Locate the cell with the specified text and output its (X, Y) center coordinate. 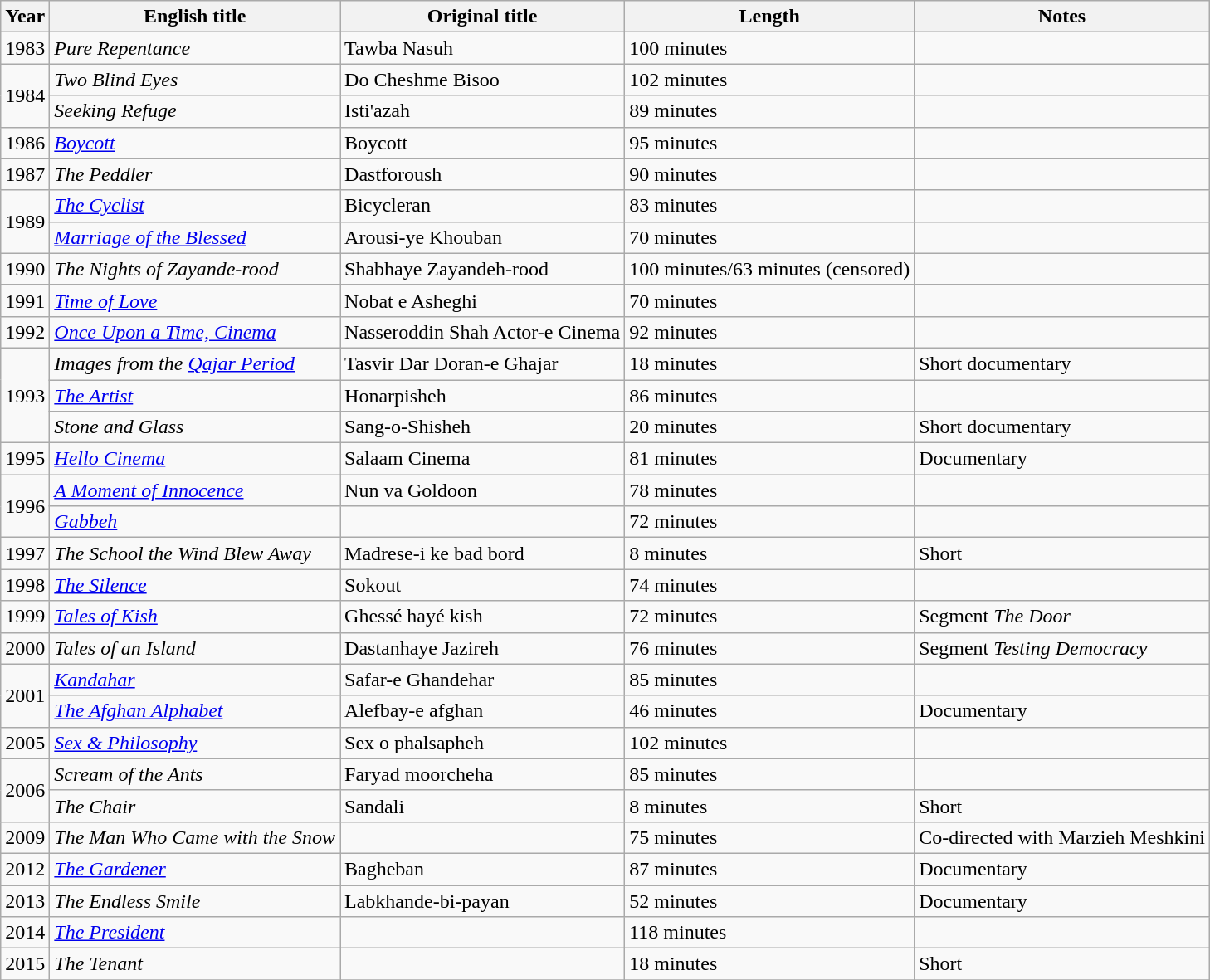
Do Cheshme Bisoo (483, 80)
1995 (25, 459)
Marriage of the Blessed (195, 237)
2012 (25, 869)
1986 (25, 143)
Labkhande-bi-payan (483, 900)
1991 (25, 300)
74 minutes (770, 585)
Original title (483, 17)
Co-directed with Marzieh Meshkini (1062, 837)
2000 (25, 648)
Once Upon a Time, Cinema (195, 332)
The Silence (195, 585)
Nun va Goldoon (483, 490)
Stone and Glass (195, 427)
Year (25, 17)
2006 (25, 790)
Dastforoush (483, 174)
Tasvir Dar Doran-e Ghajar (483, 363)
The Tenant (195, 964)
The Artist (195, 396)
Nasseroddin Shah Actor-e Cinema (483, 332)
Length (770, 17)
The President (195, 933)
The Nights of Zayande-rood (195, 269)
46 minutes (770, 711)
1990 (25, 269)
The Afghan Alphabet (195, 711)
1998 (25, 585)
89 minutes (770, 111)
1983 (25, 48)
Nobat e Asheghi (483, 300)
Isti'azah (483, 111)
Ghessé hayé kish (483, 617)
Bicycleran (483, 206)
100 minutes (770, 48)
Gabbeh (195, 522)
Safar-e Ghandehar (483, 680)
Scream of the Ants (195, 774)
Hello Cinema (195, 459)
The Man Who Came with the Snow (195, 837)
Sex o phalsapheh (483, 743)
Dastanhaye Jazireh (483, 648)
Arousi-ye Khouban (483, 237)
78 minutes (770, 490)
1992 (25, 332)
Sokout (483, 585)
92 minutes (770, 332)
1993 (25, 395)
The Peddler (195, 174)
81 minutes (770, 459)
83 minutes (770, 206)
87 minutes (770, 869)
Tales of an Island (195, 648)
Tales of Kish (195, 617)
20 minutes (770, 427)
1997 (25, 553)
76 minutes (770, 648)
86 minutes (770, 396)
2009 (25, 837)
English title (195, 17)
Notes (1062, 17)
Kandahar (195, 680)
Bagheban (483, 869)
1984 (25, 95)
95 minutes (770, 143)
The Gardener (195, 869)
118 minutes (770, 933)
Segment The Door (1062, 617)
1999 (25, 617)
1989 (25, 222)
The Cyclist (195, 206)
75 minutes (770, 837)
Salaam Cinema (483, 459)
Seeking Refuge (195, 111)
The School the Wind Blew Away (195, 553)
Two Blind Eyes (195, 80)
1987 (25, 174)
Sandali (483, 806)
Segment Testing Democracy (1062, 648)
2015 (25, 964)
2005 (25, 743)
Sex & Philosophy (195, 743)
Madrese-i ke bad bord (483, 553)
2013 (25, 900)
Honarpisheh (483, 396)
The Chair (195, 806)
Pure Repentance (195, 48)
Faryad moorcheha (483, 774)
2014 (25, 933)
Shabhaye Zayandeh-rood (483, 269)
Time of Love (195, 300)
52 minutes (770, 900)
Sang-o-Shisheh (483, 427)
A Moment of Innocence (195, 490)
2001 (25, 695)
100 minutes/63 minutes (censored) (770, 269)
1996 (25, 506)
Images from the Qajar Period (195, 363)
Tawba Nasuh (483, 48)
Alefbay-e afghan (483, 711)
90 minutes (770, 174)
The Endless Smile (195, 900)
